Return the (X, Y) coordinate for the center point of the cell that contains the specified text.  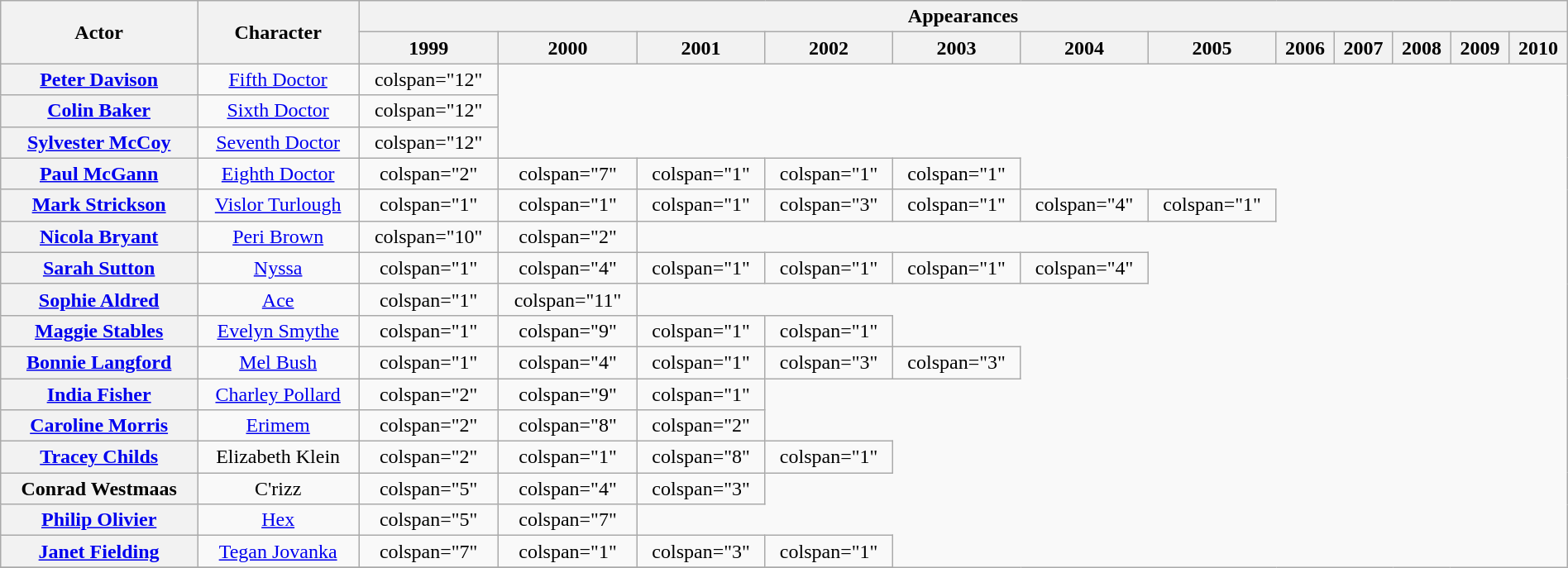
Character (278, 32)
colspan="10" (428, 236)
Hex (278, 520)
2000 (568, 48)
2007 (1363, 48)
Evelyn Smythe (278, 331)
Paul McGann (99, 174)
2005 (1212, 48)
Nyssa (278, 268)
Charley Pollard (278, 394)
Appearances (963, 17)
Eighth Doctor (278, 174)
Colin Baker (99, 111)
C'rizz (278, 489)
Caroline Morris (99, 426)
Sylvester McCoy (99, 142)
Ace (278, 299)
Janet Fielding (99, 551)
2008 (1422, 48)
Seventh Doctor (278, 142)
2003 (956, 48)
Conrad Westmaas (99, 489)
Sophie Aldred (99, 299)
Maggie Stables (99, 331)
2009 (1480, 48)
Tracey Childs (99, 457)
Erimem (278, 426)
colspan="11" (568, 299)
Tegan Jovanka (278, 551)
Vislor Turlough (278, 205)
Peter Davison (99, 79)
India Fisher (99, 394)
Mark Strickson (99, 205)
Sarah Sutton (99, 268)
Bonnie Langford (99, 362)
Sixth Doctor (278, 111)
Nicola Bryant (99, 236)
2010 (1538, 48)
Fifth Doctor (278, 79)
Elizabeth Klein (278, 457)
2001 (700, 48)
2002 (829, 48)
Actor (99, 32)
Peri Brown (278, 236)
2006 (1305, 48)
Mel Bush (278, 362)
2004 (1084, 48)
1999 (428, 48)
Philip Olivier (99, 520)
